Provide the [X, Y] coordinate of the cell's center where the given text is located.  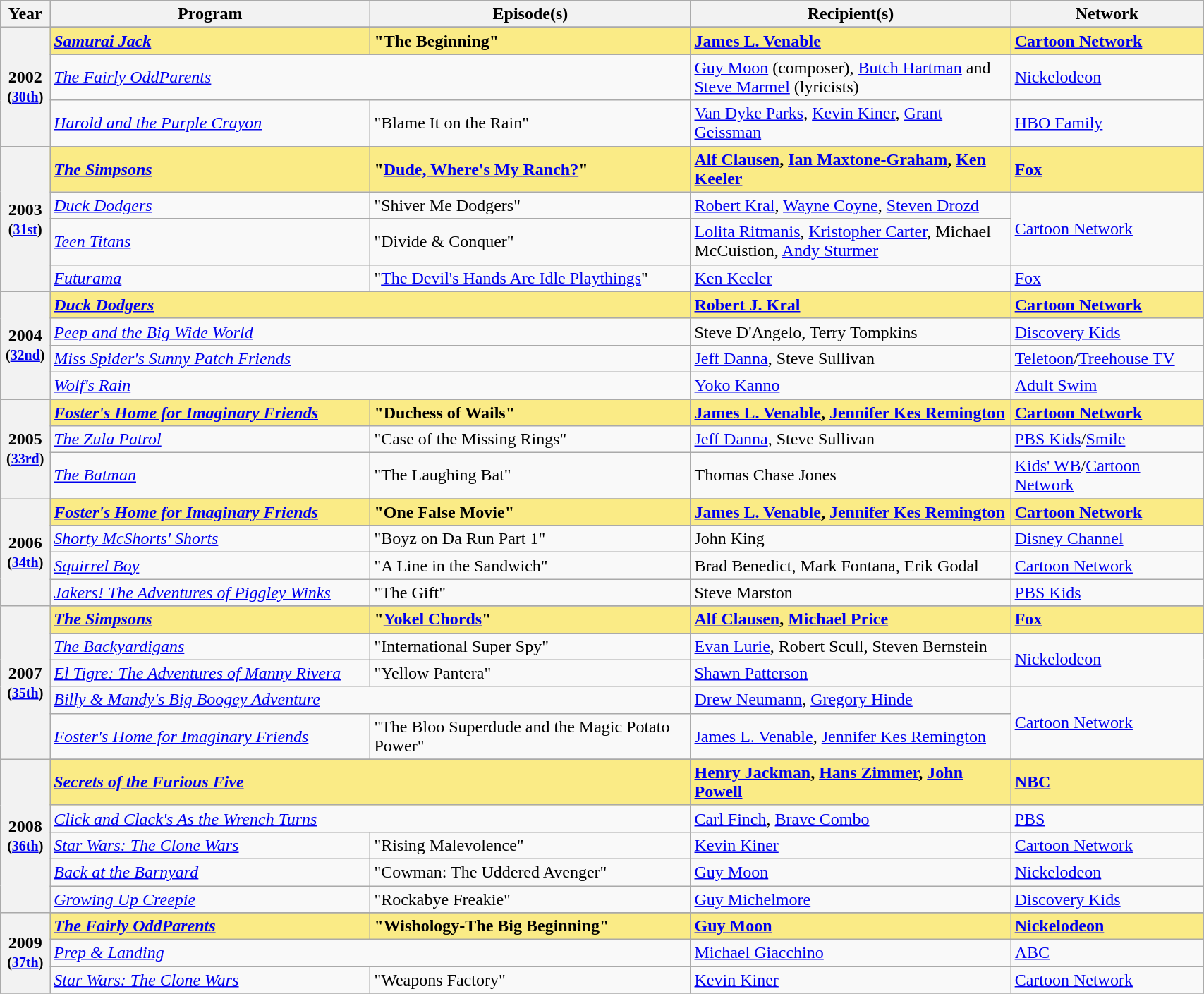
Recipient(s) [851, 14]
"Dude, Where's My Ranch?" [530, 169]
"Duchess of Wails" [530, 413]
Disney Channel [1107, 539]
Network [1107, 14]
Alf Clausen, Ian Maxtone-Graham, Ken Keeler [851, 169]
Steve D'Angelo, Terry Tompkins [851, 332]
Guy Moon (composer), Butch Hartman and Steve Marmel (lyricists) [851, 78]
James L. Venable [851, 41]
Carl Finch, Brave Combo [851, 818]
Yoko Kanno [851, 385]
ABC [1107, 953]
"A Line in the Sandwich" [530, 566]
PBS [1107, 818]
2002 (30th) [25, 87]
Teletoon/Treehouse TV [1107, 358]
"Wishology-The Big Beginning" [530, 926]
Robert J. Kral [851, 305]
"International Super Spy" [530, 646]
The Zula Patrol [210, 440]
Program [210, 14]
Back at the Barnyard [210, 872]
PBS Kids/Smile [1107, 440]
2005 (33rd) [25, 449]
Robert Kral, Wayne Coyne, Steven Drozd [851, 205]
2006 (34th) [25, 552]
Jakers! The Adventures of Piggley Winks [210, 593]
"Shiver Me Dodgers" [530, 205]
Van Dyke Parks, Kevin Kiner, Grant Geissman [851, 123]
Brad Benedict, Mark Fontana, Erik Godal [851, 566]
"One False Movie" [530, 512]
"Divide & Conquer" [530, 241]
Click and Clack's As the Wrench Turns [370, 818]
Adult Swim [1107, 385]
Alf Clausen, Michael Price [851, 619]
Shawn Patterson [851, 673]
PBS Kids [1107, 593]
El Tigre: The Adventures of Manny Rivera [210, 673]
The Backyardigans [210, 646]
Year [25, 14]
"Weapons Factory" [530, 980]
Billy & Mandy's Big Boogey Adventure [370, 700]
Prep & Landing [370, 953]
"Blame It on the Rain" [530, 123]
Evan Lurie, Robert Scull, Steven Bernstein [851, 646]
"Cowman: The Uddered Avenger" [530, 872]
Miss Spider's Sunny Patch Friends [370, 358]
"Boyz on Da Run Part 1" [530, 539]
John King [851, 539]
Ken Keeler [851, 278]
Guy Michelmore [851, 899]
"The Gift" [530, 593]
Harold and the Purple Crayon [210, 123]
Kids' WB/Cartoon Network [1107, 475]
Squirrel Boy [210, 566]
"Yellow Pantera" [530, 673]
"Case of the Missing Rings" [530, 440]
NBC [1107, 782]
The Batman [210, 475]
Michael Giacchino [851, 953]
Samurai Jack [210, 41]
HBO Family [1107, 123]
Growing Up Creepie [210, 899]
2009 (37th) [25, 953]
Shorty McShorts' Shorts [210, 539]
2003 (31st) [25, 219]
Episode(s) [530, 14]
Steve Marston [851, 593]
Thomas Chase Jones [851, 475]
2004 (32nd) [25, 345]
Futurama [210, 278]
Teen Titans [210, 241]
2007 (35th) [25, 683]
"Yokel Chords" [530, 619]
Lolita Ritmanis, Kristopher Carter, Michael McCuistion, Andy Sturmer [851, 241]
Drew Neumann, Gregory Hinde [851, 700]
"The Bloo Superdude and the Magic Potato Power" [530, 737]
Peep and the Big Wide World [370, 332]
2008 (36th) [25, 835]
Henry Jackman, Hans Zimmer, John Powell [851, 782]
"Rising Malevolence" [530, 845]
Secrets of the Furious Five [370, 782]
"The Beginning" [530, 41]
"Rockabye Freakie" [530, 899]
Wolf's Rain [370, 385]
"The Laughing Bat" [530, 475]
"The Devil's Hands Are Idle Playthings" [530, 278]
